Provide the (x, y) coordinate of the cell's center where the given text is located.  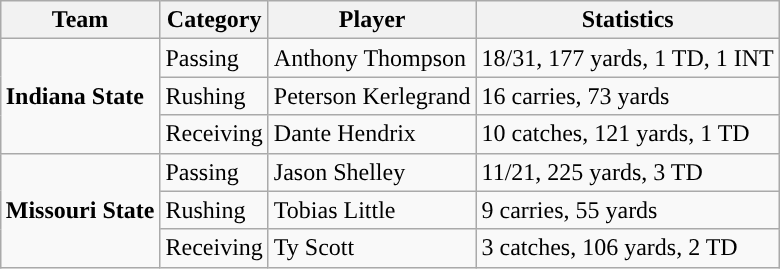
Missouri State (80, 210)
Statistics (628, 20)
3 catches, 106 yards, 2 TD (628, 248)
Peterson Kerlegrand (372, 96)
Anthony Thompson (372, 58)
Jason Shelley (372, 172)
Indiana State (80, 96)
9 carries, 55 yards (628, 210)
Tobias Little (372, 210)
Ty Scott (372, 248)
Dante Hendrix (372, 134)
Player (372, 20)
16 carries, 73 yards (628, 96)
10 catches, 121 yards, 1 TD (628, 134)
Category (214, 20)
11/21, 225 yards, 3 TD (628, 172)
Team (80, 20)
18/31, 177 yards, 1 TD, 1 INT (628, 58)
